Locate the cell with the specified text and output its (x, y) center coordinate. 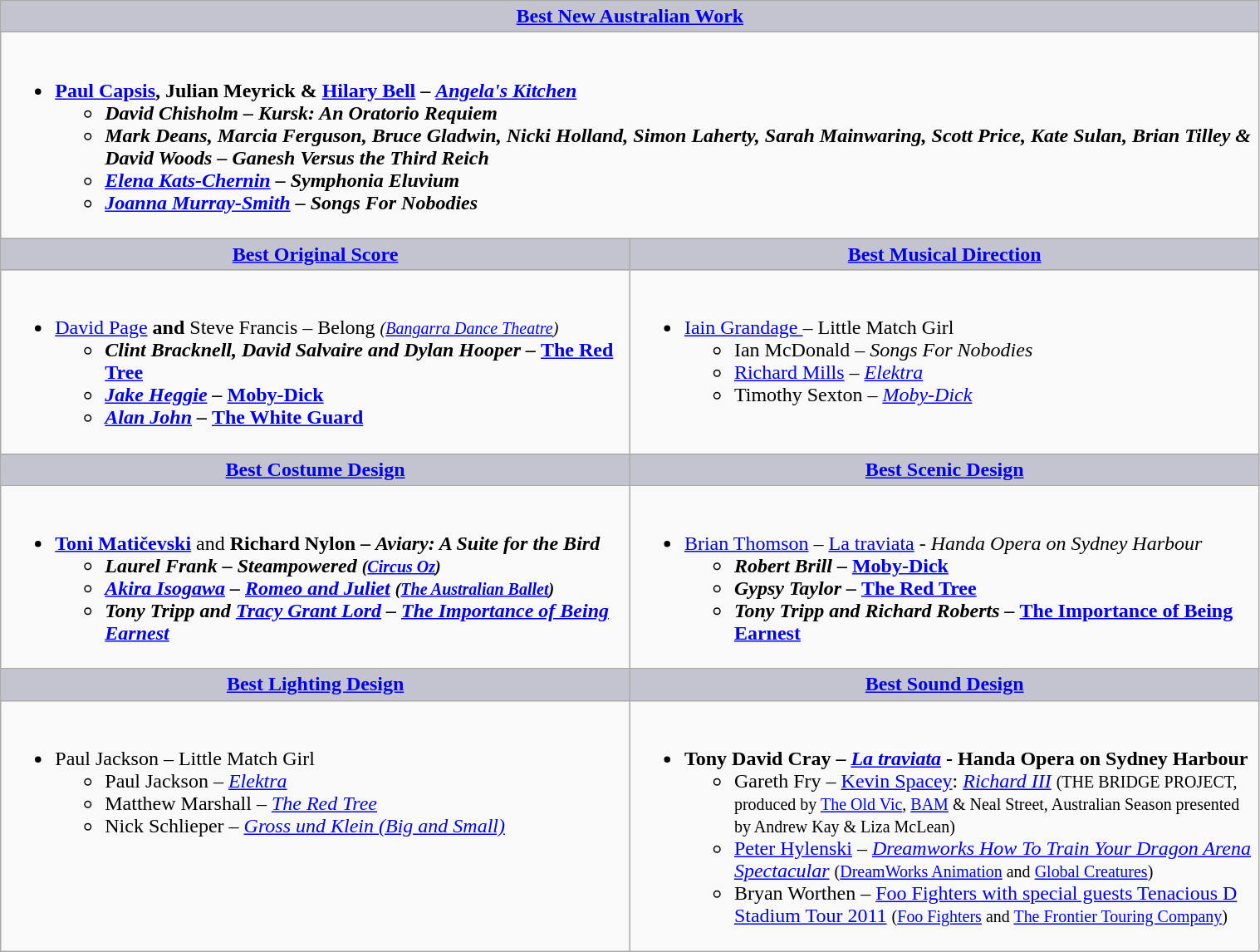
Paul Jackson – Little Match GirlPaul Jackson – ElektraMatthew Marshall – The Red TreeNick Schlieper – Gross und Klein (Big and Small) (316, 826)
Best Original Score (316, 254)
Best Musical Direction (944, 254)
Best Scenic Design (944, 469)
Best New Australian Work (630, 17)
Best Sound Design (944, 685)
Best Costume Design (316, 469)
Best Lighting Design (316, 685)
Iain Grandage – Little Match GirlIan McDonald – Songs For NobodiesRichard Mills – ElektraTimothy Sexton – Moby-Dick (944, 362)
